Identify which cell holds the provided text, then report its (X, Y) central coordinate. 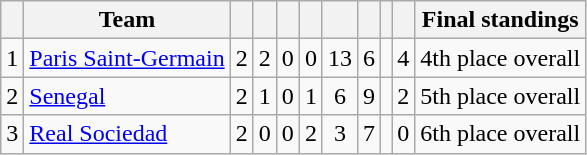
7 (368, 134)
4th place overall (500, 58)
13 (340, 58)
Paris Saint-Germain (127, 58)
Senegal (127, 96)
Team (127, 20)
9 (368, 96)
5th place overall (500, 96)
6th place overall (500, 134)
Real Sociedad (127, 134)
Final standings (500, 20)
4 (404, 58)
